Detect which cell encompasses the target text, then output its [x, y] center coordinate. 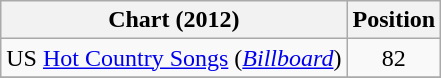
Chart (2012) [174, 20]
US Hot Country Songs (Billboard) [174, 58]
Position [394, 20]
82 [394, 58]
